Return the (x, y) coordinate for the center point of the cell that contains the specified text.  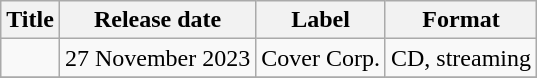
Title (30, 20)
CD, streaming (460, 58)
27 November 2023 (157, 58)
Cover Corp. (321, 58)
Release date (157, 20)
Label (321, 20)
Format (460, 20)
